Find where the given text appears and provide that cell's center as [x, y] coordinate. 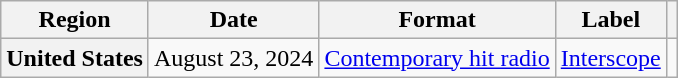
Label [610, 20]
Region [75, 20]
August 23, 2024 [233, 58]
Format [437, 20]
United States [75, 58]
Contemporary hit radio [437, 58]
Date [233, 20]
Interscope [610, 58]
